Find where the given text appears and provide that cell's center as [X, Y] coordinate. 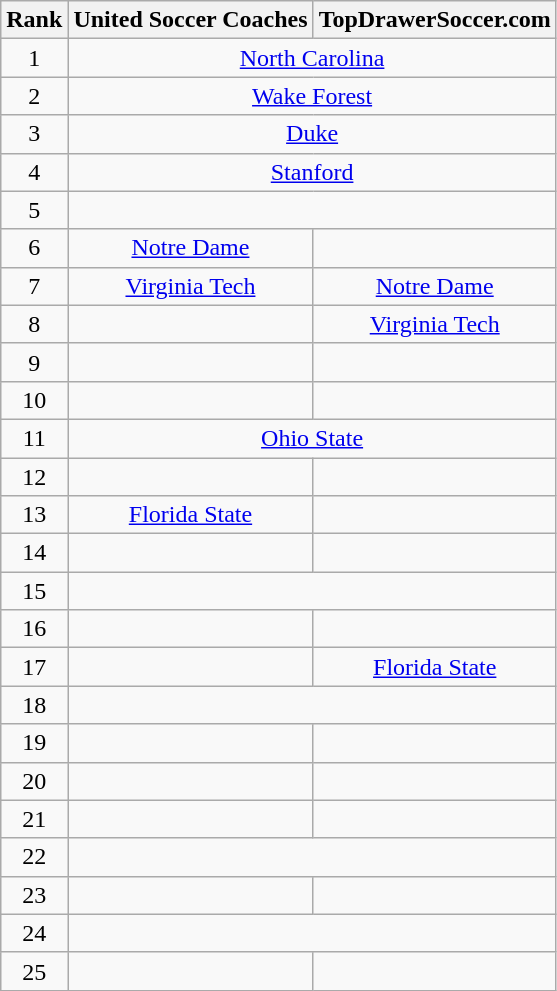
6 [34, 248]
13 [34, 515]
21 [34, 819]
22 [34, 857]
20 [34, 781]
8 [34, 324]
18 [34, 705]
Duke [312, 134]
14 [34, 553]
2 [34, 96]
United Soccer Coaches [190, 20]
12 [34, 477]
25 [34, 971]
4 [34, 172]
10 [34, 400]
11 [34, 438]
16 [34, 629]
23 [34, 895]
5 [34, 210]
19 [34, 743]
Rank [34, 20]
Stanford [312, 172]
15 [34, 591]
3 [34, 134]
9 [34, 362]
7 [34, 286]
1 [34, 58]
North Carolina [312, 58]
TopDrawerSoccer.com [434, 20]
Ohio State [312, 438]
17 [34, 667]
Wake Forest [312, 96]
24 [34, 933]
